From the cell containing the given text, extract its center point as (X, Y) coordinate. 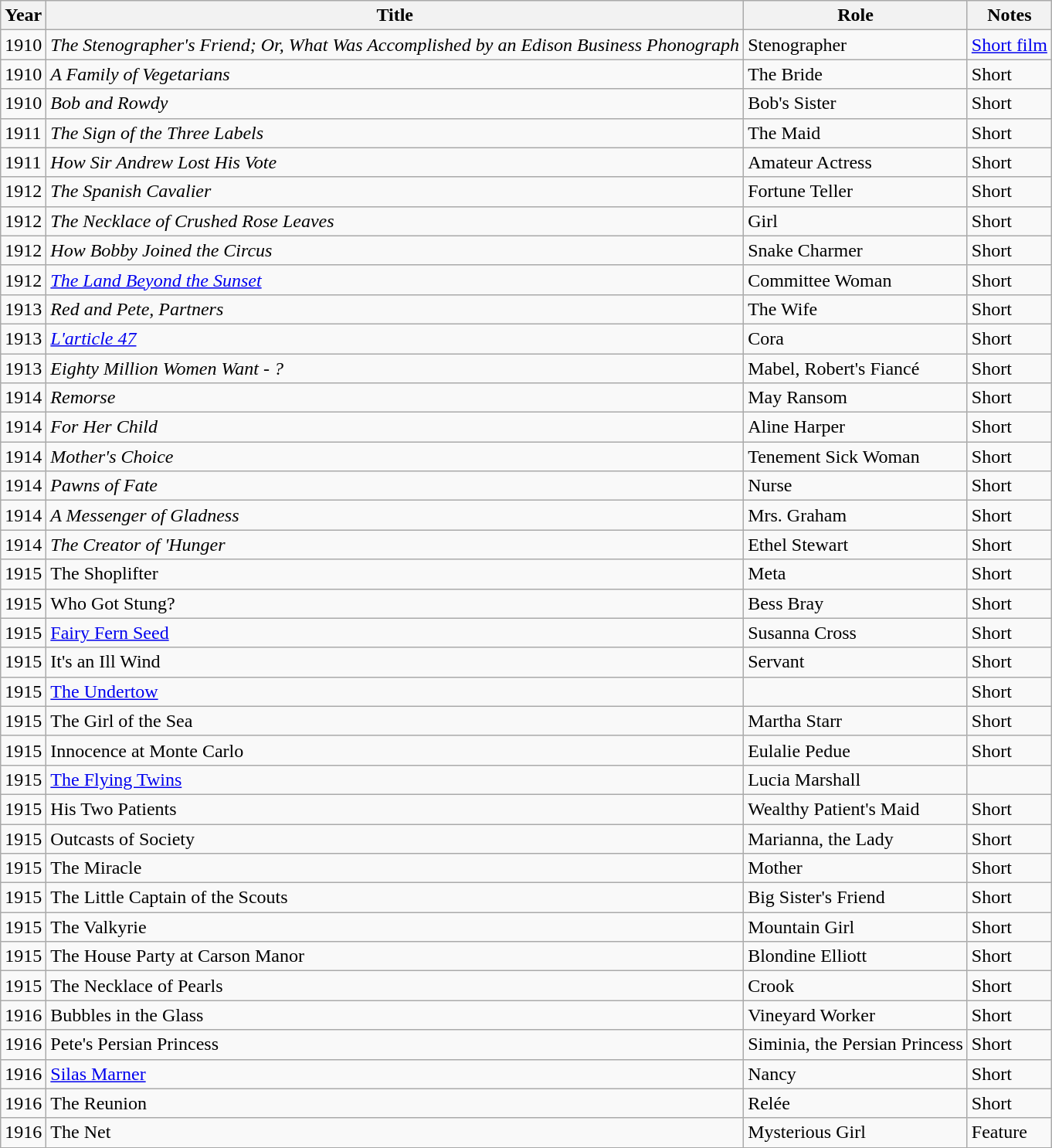
Mysterious Girl (856, 1133)
The Sign of the Three Labels (395, 133)
Marianna, the Lady (856, 838)
Snake Charmer (856, 250)
Vineyard Worker (856, 1015)
Fortune Teller (856, 192)
Title (395, 15)
The Bride (856, 74)
Tenement Sick Woman (856, 457)
The Reunion (395, 1103)
Wealthy Patient's Maid (856, 809)
For Her Child (395, 427)
The Wife (856, 309)
Short film (1009, 45)
Ethel Stewart (856, 545)
Bess Bray (856, 603)
The Valkyrie (395, 927)
Mabel, Robert's Fiancé (856, 369)
Lucia Marshall (856, 779)
The Girl of the Sea (395, 721)
The Spanish Cavalier (395, 192)
Nancy (856, 1074)
Red and Pete, Partners (395, 309)
Bob and Rowdy (395, 104)
Fairy Fern Seed (395, 633)
The Undertow (395, 691)
Mountain Girl (856, 927)
Silas Marner (395, 1074)
Stenographer (856, 45)
Mother (856, 868)
The Net (395, 1133)
The Little Captain of the Scouts (395, 898)
Who Got Stung? (395, 603)
Susanna Cross (856, 633)
Martha Starr (856, 721)
The Stenographer's Friend; Or, What Was Accomplished by an Edison Business Phonograph (395, 45)
How Bobby Joined the Circus (395, 250)
L'article 47 (395, 338)
A Family of Vegetarians (395, 74)
The Necklace of Crushed Rose Leaves (395, 221)
Pawns of Fate (395, 486)
Crook (856, 986)
Cora (856, 338)
Mrs. Graham (856, 515)
The House Party at Carson Manor (395, 956)
Girl (856, 221)
Bob's Sister (856, 104)
How Sir Andrew Lost His Vote (395, 162)
A Messenger of Gladness (395, 515)
Nurse (856, 486)
Pete's Persian Princess (395, 1044)
Committee Woman (856, 280)
Relée (856, 1103)
Blondine Elliott (856, 956)
The Maid (856, 133)
Meta (856, 574)
The Miracle (395, 868)
The Necklace of Pearls (395, 986)
The Land Beyond the Sunset (395, 280)
Role (856, 15)
Siminia, the Persian Princess (856, 1044)
The Shoplifter (395, 574)
Amateur Actress (856, 162)
Big Sister's Friend (856, 898)
Bubbles in the Glass (395, 1015)
Notes (1009, 15)
His Two Patients (395, 809)
Feature (1009, 1133)
The Flying Twins (395, 779)
The Creator of 'Hunger (395, 545)
Eulalie Pedue (856, 750)
Aline Harper (856, 427)
Servant (856, 662)
It's an Ill Wind (395, 662)
Remorse (395, 398)
Year (23, 15)
Mother's Choice (395, 457)
Outcasts of Society (395, 838)
May Ransom (856, 398)
Eighty Million Women Want - ? (395, 369)
Innocence at Monte Carlo (395, 750)
